Output the (X, Y) coordinate of the center of the cell containing the given text.  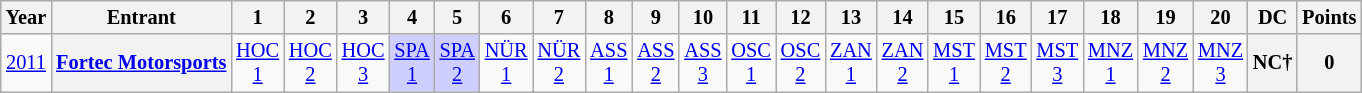
11 (750, 17)
Fortec Motorsports (141, 63)
MNZ1 (1110, 63)
10 (702, 17)
MST3 (1057, 63)
14 (903, 17)
13 (851, 17)
NÜR1 (506, 63)
DC (1272, 17)
SPA2 (458, 63)
19 (1166, 17)
16 (1006, 17)
15 (954, 17)
5 (458, 17)
Points (1329, 17)
ASS2 (656, 63)
ZAN1 (851, 63)
12 (800, 17)
MST1 (954, 63)
18 (1110, 17)
HOC2 (310, 63)
17 (1057, 17)
3 (364, 17)
2011 (26, 63)
ASS1 (608, 63)
MNZ3 (1220, 63)
2 (310, 17)
1 (258, 17)
OSC2 (800, 63)
OSC1 (750, 63)
HOC1 (258, 63)
9 (656, 17)
MST2 (1006, 63)
0 (1329, 63)
7 (560, 17)
4 (412, 17)
Year (26, 17)
8 (608, 17)
NÜR2 (560, 63)
Entrant (141, 17)
6 (506, 17)
NC† (1272, 63)
MNZ2 (1166, 63)
SPA1 (412, 63)
ZAN2 (903, 63)
ASS3 (702, 63)
20 (1220, 17)
HOC3 (364, 63)
